Detect which cell encompasses the target text, then output its (x, y) center coordinate. 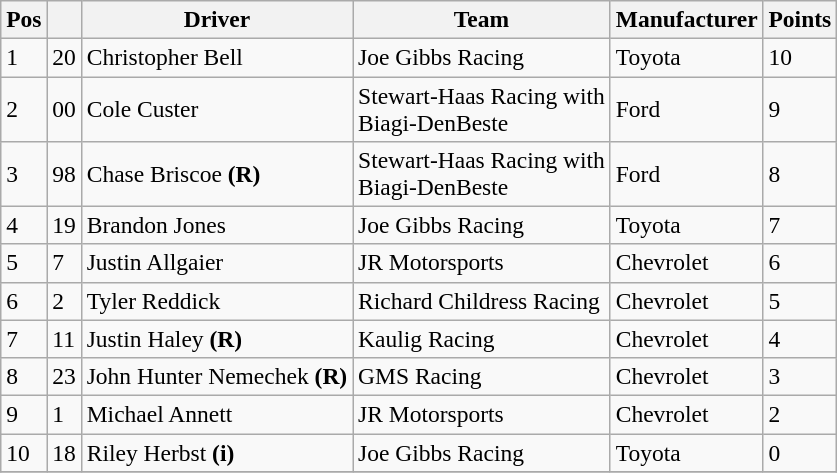
Brandon Jones (216, 225)
Christopher Bell (216, 57)
Michael Annett (216, 414)
Chase Briscoe (R) (216, 174)
23 (64, 376)
John Hunter Nemechek (R) (216, 376)
Driver (216, 19)
Points (800, 19)
00 (64, 108)
Team (482, 19)
Tyler Reddick (216, 301)
98 (64, 174)
GMS Racing (482, 376)
Justin Allgaier (216, 263)
18 (64, 452)
Riley Herbst (i) (216, 452)
20 (64, 57)
Cole Custer (216, 108)
19 (64, 225)
Pos (24, 19)
Kaulig Racing (482, 339)
Justin Haley (R) (216, 339)
0 (800, 452)
11 (64, 339)
Richard Childress Racing (482, 301)
Manufacturer (686, 19)
